Return the [x, y] coordinate for the center point of the cell that contains the specified text.  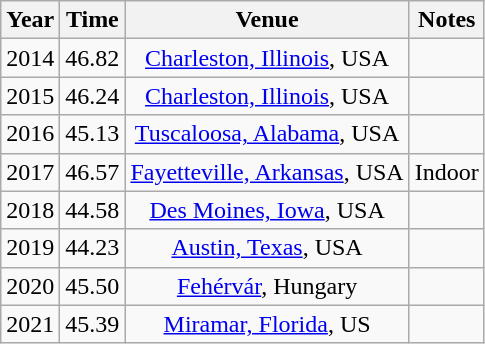
Austin, Texas, USA [267, 248]
Time [92, 20]
2015 [30, 96]
44.23 [92, 248]
2021 [30, 324]
45.13 [92, 134]
45.39 [92, 324]
Notes [446, 20]
2020 [30, 286]
2019 [30, 248]
Venue [267, 20]
Tuscaloosa, Alabama, USA [267, 134]
Indoor [446, 172]
2014 [30, 58]
Des Moines, Iowa, USA [267, 210]
2018 [30, 210]
Fayetteville, Arkansas, USA [267, 172]
Miramar, Florida, US [267, 324]
Year [30, 20]
2016 [30, 134]
Fehérvár, Hungary [267, 286]
44.58 [92, 210]
46.82 [92, 58]
46.24 [92, 96]
45.50 [92, 286]
2017 [30, 172]
46.57 [92, 172]
